Capture the cell that displays the provided text and extract its [x, y] central coordinate. 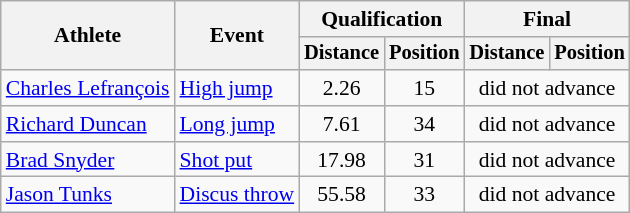
Shot put [238, 160]
Richard Duncan [88, 124]
15 [424, 88]
High jump [238, 88]
33 [424, 195]
17.98 [342, 160]
Final [546, 19]
31 [424, 160]
Jason Tunks [88, 195]
Charles Lefrançois [88, 88]
Event [238, 36]
34 [424, 124]
55.58 [342, 195]
2.26 [342, 88]
Athlete [88, 36]
Long jump [238, 124]
7.61 [342, 124]
Qualification [382, 19]
Discus throw [238, 195]
Brad Snyder [88, 160]
